Locate the cell with the specified text and output its (x, y) center coordinate. 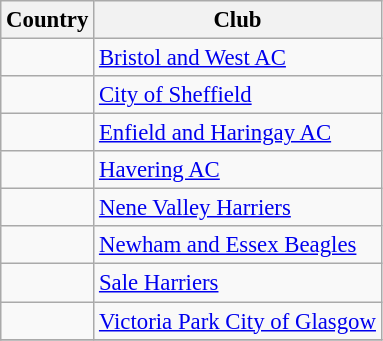
Newham and Essex Beagles (238, 245)
Bristol and West AC (238, 58)
Enfield and Haringay AC (238, 133)
Country (48, 20)
Victoria Park City of Glasgow (238, 321)
Nene Valley Harriers (238, 208)
City of Sheffield (238, 95)
Club (238, 20)
Havering AC (238, 170)
Sale Harriers (238, 283)
